Output the (X, Y) coordinate of the center of the cell containing the given text.  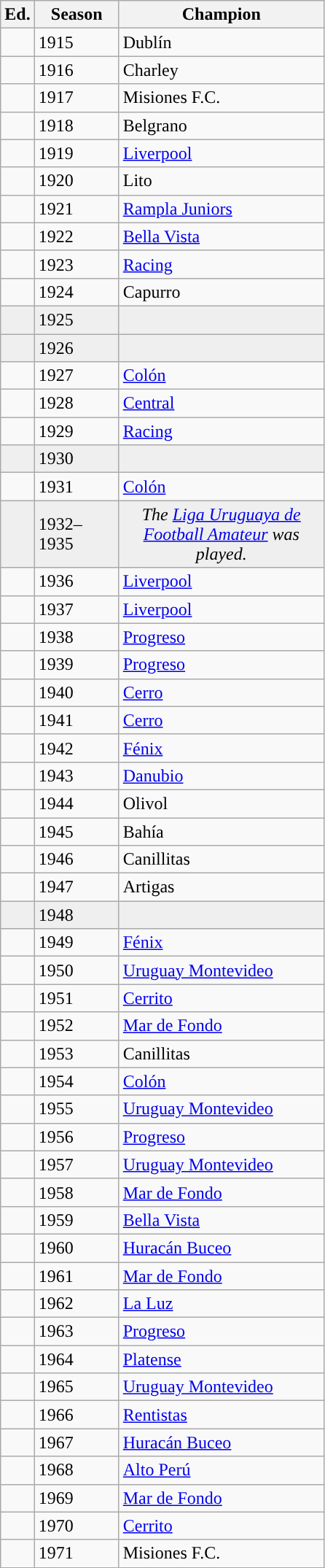
Alto Perú (222, 1470)
1930 (77, 459)
1964 (77, 1359)
1931 (77, 487)
1955 (77, 1109)
1941 (77, 720)
1953 (77, 1054)
1958 (77, 1192)
1965 (77, 1387)
1960 (77, 1248)
Capurro (222, 292)
1922 (77, 236)
1923 (77, 264)
1952 (77, 1026)
Champion (222, 15)
Platense (222, 1359)
1916 (77, 70)
1947 (77, 887)
The Liga Uruguaya de Football Amateur was played. (222, 534)
Central (222, 403)
1968 (77, 1470)
1959 (77, 1220)
Charley (222, 70)
Rentistas (222, 1415)
Dublín (222, 42)
1956 (77, 1137)
1928 (77, 403)
1939 (77, 665)
1948 (77, 915)
1950 (77, 970)
1967 (77, 1443)
1924 (77, 292)
1944 (77, 803)
Rampla Juniors (222, 209)
1940 (77, 692)
1957 (77, 1165)
1954 (77, 1081)
1936 (77, 582)
1963 (77, 1332)
1951 (77, 998)
1917 (77, 98)
1918 (77, 125)
1921 (77, 209)
1925 (77, 320)
1966 (77, 1415)
1949 (77, 943)
1938 (77, 637)
1932–1935 (77, 534)
Belgrano (222, 125)
Artigas (222, 887)
Danubio (222, 776)
1946 (77, 860)
La Luz (222, 1304)
1969 (77, 1498)
1942 (77, 748)
1926 (77, 348)
1927 (77, 376)
1962 (77, 1304)
Ed. (17, 15)
Bahía (222, 831)
1919 (77, 153)
1945 (77, 831)
1961 (77, 1276)
Olivol (222, 803)
1971 (77, 1553)
1915 (77, 42)
1929 (77, 431)
1920 (77, 181)
Season (77, 15)
1970 (77, 1526)
1943 (77, 776)
Lito (222, 181)
1937 (77, 609)
